Determine the (x, y) coordinate at the center of the cell enclosing the given text.  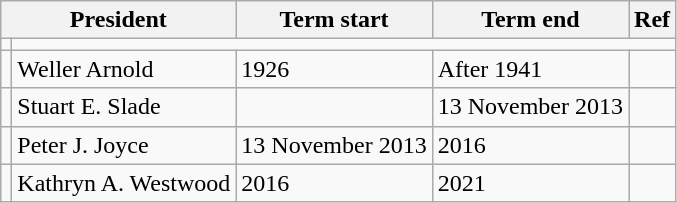
Kathryn A. Westwood (124, 183)
Term start (334, 20)
Stuart E. Slade (124, 107)
2021 (530, 183)
Peter J. Joyce (124, 145)
Ref (652, 20)
1926 (334, 69)
After 1941 (530, 69)
President (118, 20)
Weller Arnold (124, 69)
Term end (530, 20)
